Pinpoint the cell where the given text exists, returning its (x, y) midpoint coordinate. 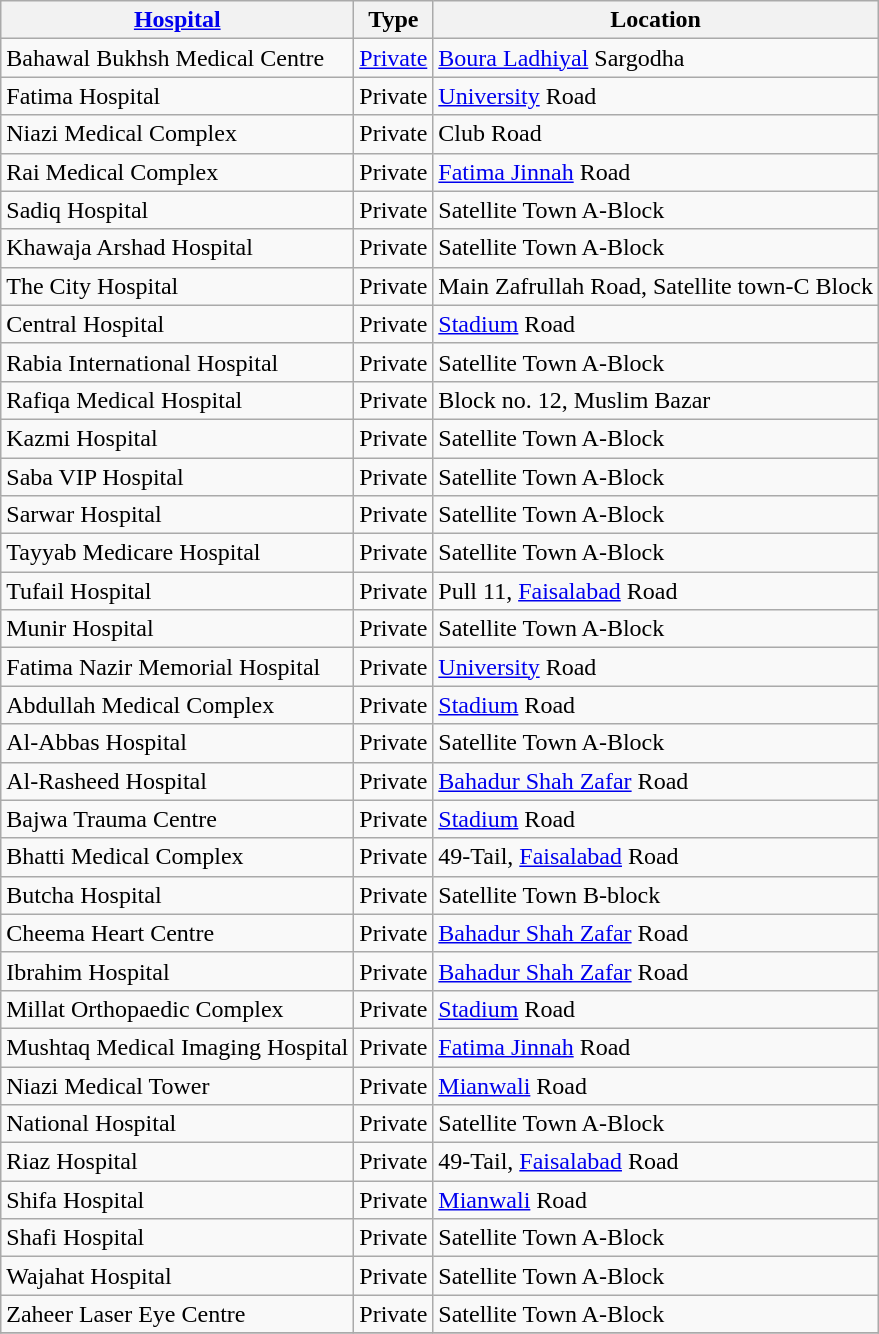
Cheema Heart Centre (178, 933)
Location (656, 20)
Butcha Hospital (178, 895)
Rafiqa Medical Hospital (178, 400)
Hospital (178, 20)
Ibrahim Hospital (178, 971)
Fatima Hospital (178, 96)
Boura Ladhiyal Sargodha (656, 58)
Wajahat Hospital (178, 1276)
Club Road (656, 134)
Fatima Nazir Memorial Hospital (178, 667)
Sarwar Hospital (178, 515)
Rai Medical Complex (178, 172)
Block no. 12, Muslim Bazar (656, 400)
Tayyab Medicare Hospital (178, 553)
Central Hospital (178, 324)
Tufail Hospital (178, 591)
Niazi Medical Complex (178, 134)
Munir Hospital (178, 629)
Kazmi Hospital (178, 438)
Satellite Town B-block (656, 895)
Shafi Hospital (178, 1238)
Sadiq Hospital (178, 210)
Bahawal Bukhsh Medical Centre (178, 58)
Type (394, 20)
Abdullah Medical Complex (178, 705)
The City Hospital (178, 286)
Khawaja Arshad Hospital (178, 248)
Main Zafrullah Road, Satellite town-C Block (656, 286)
National Hospital (178, 1124)
Saba VIP Hospital (178, 477)
Niazi Medical Tower (178, 1085)
Riaz Hospital (178, 1162)
Al-Rasheed Hospital (178, 781)
Bajwa Trauma Centre (178, 819)
Mushtaq Medical Imaging Hospital (178, 1047)
Zaheer Laser Eye Centre (178, 1314)
Pull 11, Faisalabad Road (656, 591)
Bhatti Medical Complex (178, 857)
Al-Abbas Hospital (178, 743)
Shifa Hospital (178, 1200)
Rabia International Hospital (178, 362)
Millat Orthopaedic Complex (178, 1009)
